Capture the cell that displays the provided text and extract its (X, Y) central coordinate. 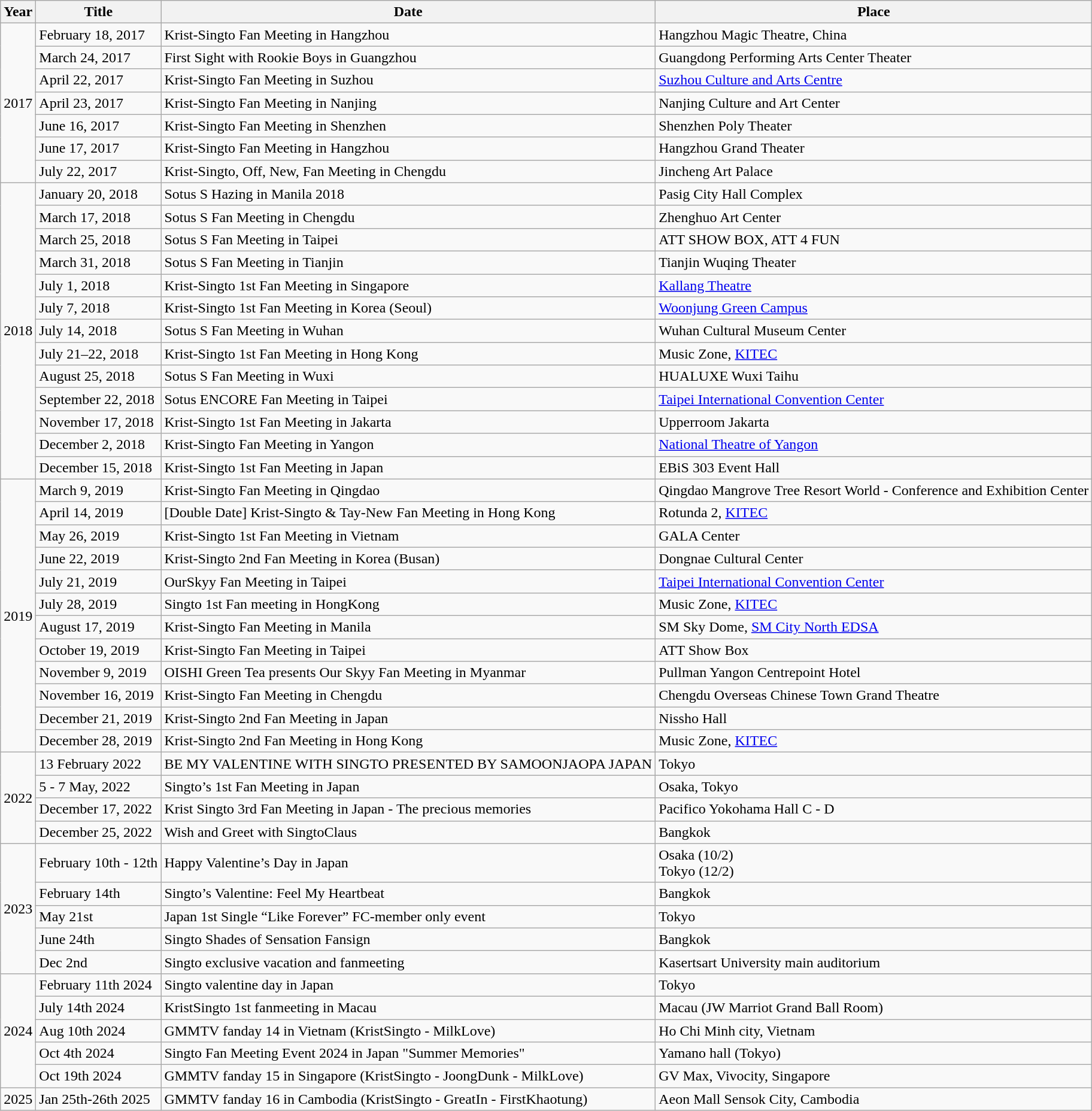
March 24, 2017 (98, 57)
Osaka (10/2)Tokyo (12/2) (874, 863)
Hangzhou Magic Theatre, China (874, 35)
Place (874, 12)
February 10th - 12th (98, 863)
April 14, 2019 (98, 513)
August 25, 2018 (98, 377)
Krist-Singto 1st Fan Meeting in Vietnam (408, 536)
Singto exclusive vacation and fanmeeting (408, 962)
July 7, 2018 (98, 308)
[Double Date] Krist-Singto & Tay-New Fan Meeting in Hong Kong (408, 513)
January 20, 2018 (98, 194)
2025 (18, 1099)
Aug 10th 2024 (98, 1030)
ATT SHOW BOX, ATT 4 FUN (874, 239)
Jincheng Art Palace (874, 171)
December 2, 2018 (98, 445)
Pasig City Hall Complex (874, 194)
August 17, 2019 (98, 627)
Sotus ENCORE Fan Meeting in Taipei (408, 399)
Guangdong Performing Arts Center Theater (874, 57)
Chengdu Overseas Chinese Town Grand Theatre (874, 696)
OurSkyy Fan Meeting in Taipei (408, 581)
Krist-Singto, Off, New, Fan Meeting in Chengdu (408, 171)
December 21, 2019 (98, 718)
March 17, 2018 (98, 217)
September 22, 2018 (98, 399)
Yamano hall (Tokyo) (874, 1054)
Kasertsart University main auditorium (874, 962)
2022 (18, 798)
Krist-Singto Fan Meeting in Chengdu (408, 696)
Woonjung Green Campus (874, 308)
Aeon Mall Sensok City, Cambodia (874, 1099)
5 - 7 May, 2022 (98, 787)
June 22, 2019 (98, 558)
November 16, 2019 (98, 696)
November 9, 2019 (98, 673)
Happy Valentine’s Day in Japan (408, 863)
Krist-Singto 1st Fan Meeting in Singapore (408, 286)
Nanjing Culture and Art Center (874, 103)
December 25, 2022 (98, 832)
Singto 1st Fan meeting in HongKong (408, 604)
Krist-Singto 1st Fan Meeting in Jakarta (408, 422)
SM Sky Dome, SM City North EDSA (874, 627)
GALA Center (874, 536)
GMMTV fanday 16 in Cambodia (KristSingto - GreatIn - FirstKhaotung) (408, 1099)
2023 (18, 909)
July 22, 2017 (98, 171)
July 14th 2024 (98, 1007)
Japan 1st Single “Like Forever” FC-member only event (408, 916)
Upperroom Jakarta (874, 422)
Kallang Theatre (874, 286)
First Sight with Rookie Boys in Guangzhou (408, 57)
June 24th (98, 939)
Hangzhou Grand Theater (874, 148)
Zhenghuo Art Center (874, 217)
Macau (JW Marriot Grand Ball Room) (874, 1007)
GMMTV fanday 14 in Vietnam (KristSingto - MilkLove) (408, 1030)
Krist-Singto Fan Meeting in Shenzhen (408, 126)
National Theatre of Yangon (874, 445)
Title (98, 12)
Sotus S Fan Meeting in Wuxi (408, 377)
Sotus S Fan Meeting in Wuhan (408, 331)
Krist-Singto Fan Meeting in Qingdao (408, 490)
February 18, 2017 (98, 35)
Sotus S Fan Meeting in Taipei (408, 239)
July 14, 2018 (98, 331)
Rotunda 2, KITEC (874, 513)
Pullman Yangon Centrepoint Hotel (874, 673)
13 February 2022 (98, 764)
March 25, 2018 (98, 239)
Krist-Singto Fan Meeting in Yangon (408, 445)
July 21, 2019 (98, 581)
Krist-Singto Fan Meeting in Manila (408, 627)
Oct 19th 2024 (98, 1076)
2019 (18, 615)
Pacifico Yokohama Hall C - D (874, 809)
Year (18, 12)
Sotus S Fan Meeting in Tianjin (408, 262)
Tianjin Wuqing Theater (874, 262)
Krist-Singto 2nd Fan Meeting in Hong Kong (408, 741)
2018 (18, 330)
Singto Shades of Sensation Fansign (408, 939)
ATT Show Box (874, 649)
March 31, 2018 (98, 262)
December 28, 2019 (98, 741)
Dongnae Cultural Center (874, 558)
April 23, 2017 (98, 103)
Qingdao Mangrove Tree Resort World - Conference and Exhibition Center (874, 490)
Singto’s Valentine: Feel My Heartbeat (408, 894)
GV Max, Vivocity, Singapore (874, 1076)
Wuhan Cultural Museum Center (874, 331)
Krist-Singto 1st Fan Meeting in Korea (Seoul) (408, 308)
June 16, 2017 (98, 126)
Krist-Singto 2nd Fan Meeting in Japan (408, 718)
July 21–22, 2018 (98, 354)
Singto Fan Meeting Event 2024 in Japan "Summer Memories" (408, 1054)
2017 (18, 103)
December 17, 2022 (98, 809)
Singto valentine day in Japan (408, 985)
December 15, 2018 (98, 468)
Sotus S Hazing in Manila 2018 (408, 194)
Wish and Greet with SingtoClaus (408, 832)
November 17, 2018 (98, 422)
Oct 4th 2024 (98, 1054)
Krist-Singto 2nd Fan Meeting in Korea (Busan) (408, 558)
May 21st (98, 916)
HUALUXE Wuxi Taihu (874, 377)
KristSingto 1st fanmeeting in Macau (408, 1007)
GMMTV fanday 15 in Singapore (KristSingto - JoongDunk - MilkLove) (408, 1076)
Nissho Hall (874, 718)
July 1, 2018 (98, 286)
Shenzhen Poly Theater (874, 126)
BE MY VALENTINE WITH SINGTO PRESENTED BY SAMOONJAOPA JAPAN (408, 764)
March 9, 2019 (98, 490)
Krist-Singto Fan Meeting in Nanjing (408, 103)
Krist-Singto 1st Fan Meeting in Hong Kong (408, 354)
February 11th 2024 (98, 985)
Ho Chi Minh city, Vietnam (874, 1030)
OISHI Green Tea presents Our Skyy Fan Meeting in Myanmar (408, 673)
EBiS 303 Event Hall (874, 468)
Jan 25th-26th 2025 (98, 1099)
Krist-Singto Fan Meeting in Taipei (408, 649)
Suzhou Culture and Arts Centre (874, 80)
October 19, 2019 (98, 649)
Sotus S Fan Meeting in Chengdu (408, 217)
Singto’s 1st Fan Meeting in Japan (408, 787)
May 26, 2019 (98, 536)
Krist-Singto Fan Meeting in Suzhou (408, 80)
July 28, 2019 (98, 604)
2024 (18, 1030)
February 14th (98, 894)
Krist Singto 3rd Fan Meeting in Japan - The precious memories (408, 809)
Osaka, Tokyo (874, 787)
April 22, 2017 (98, 80)
Date (408, 12)
Krist-Singto 1st Fan Meeting in Japan (408, 468)
Dec 2nd (98, 962)
June 17, 2017 (98, 148)
